Scan for the cell matching the given text and deliver its (x, y) coordinate at center. 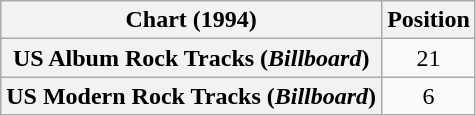
Position (429, 20)
US Modern Rock Tracks (Billboard) (192, 96)
US Album Rock Tracks (Billboard) (192, 58)
Chart (1994) (192, 20)
6 (429, 96)
21 (429, 58)
